Detect which cell encompasses the target text, then output its (X, Y) center coordinate. 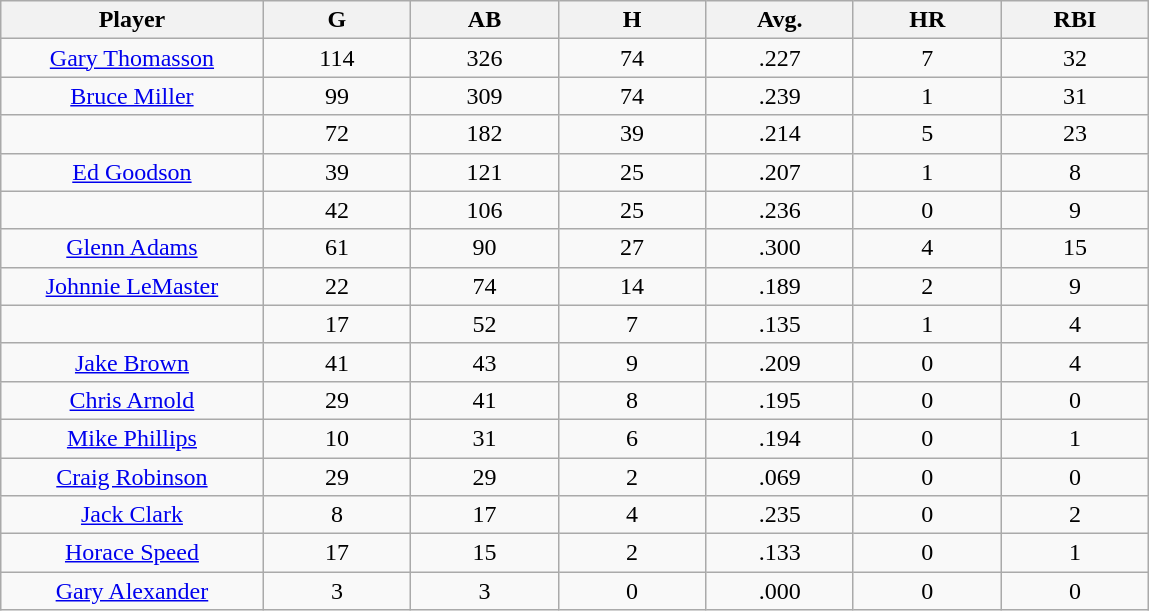
Horace Speed (132, 553)
72 (337, 134)
H (632, 20)
23 (1075, 134)
5 (927, 134)
.135 (780, 324)
Glenn Adams (132, 248)
G (337, 20)
Avg. (780, 20)
99 (337, 96)
.239 (780, 96)
Gary Alexander (132, 591)
Craig Robinson (132, 477)
182 (485, 134)
Johnnie LeMaster (132, 286)
52 (485, 324)
Ed Goodson (132, 172)
Chris Arnold (132, 400)
22 (337, 286)
Mike Phillips (132, 438)
27 (632, 248)
.207 (780, 172)
14 (632, 286)
326 (485, 58)
AB (485, 20)
.235 (780, 515)
309 (485, 96)
106 (485, 210)
.214 (780, 134)
.189 (780, 286)
.209 (780, 362)
.300 (780, 248)
.195 (780, 400)
.236 (780, 210)
RBI (1075, 20)
HR (927, 20)
10 (337, 438)
43 (485, 362)
121 (485, 172)
90 (485, 248)
114 (337, 58)
Bruce Miller (132, 96)
.133 (780, 553)
Gary Thomasson (132, 58)
32 (1075, 58)
6 (632, 438)
Jack Clark (132, 515)
Player (132, 20)
.194 (780, 438)
61 (337, 248)
42 (337, 210)
.000 (780, 591)
.069 (780, 477)
.227 (780, 58)
Jake Brown (132, 362)
